Identify which cell holds the provided text, then report its (X, Y) central coordinate. 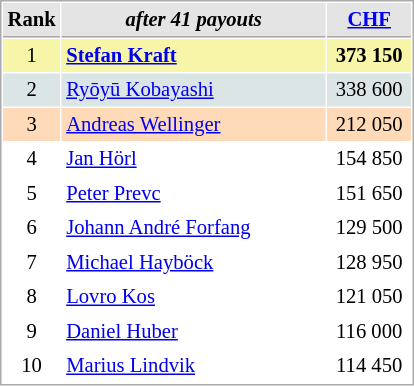
4 (32, 158)
after 41 payouts (194, 20)
10 (32, 366)
Lovro Kos (194, 296)
8 (32, 296)
1 (32, 56)
Johann André Forfang (194, 228)
Stefan Kraft (194, 56)
116 000 (369, 332)
3 (32, 124)
9 (32, 332)
121 050 (369, 296)
Michael Hayböck (194, 262)
6 (32, 228)
154 850 (369, 158)
Marius Lindvik (194, 366)
7 (32, 262)
Ryōyū Kobayashi (194, 90)
Jan Hörl (194, 158)
Daniel Huber (194, 332)
Andreas Wellinger (194, 124)
338 600 (369, 90)
Peter Prevc (194, 194)
212 050 (369, 124)
2 (32, 90)
Rank (32, 20)
114 450 (369, 366)
151 650 (369, 194)
128 950 (369, 262)
373 150 (369, 56)
CHF (369, 20)
5 (32, 194)
129 500 (369, 228)
